Scan for the cell matching the given text and deliver its [x, y] coordinate at center. 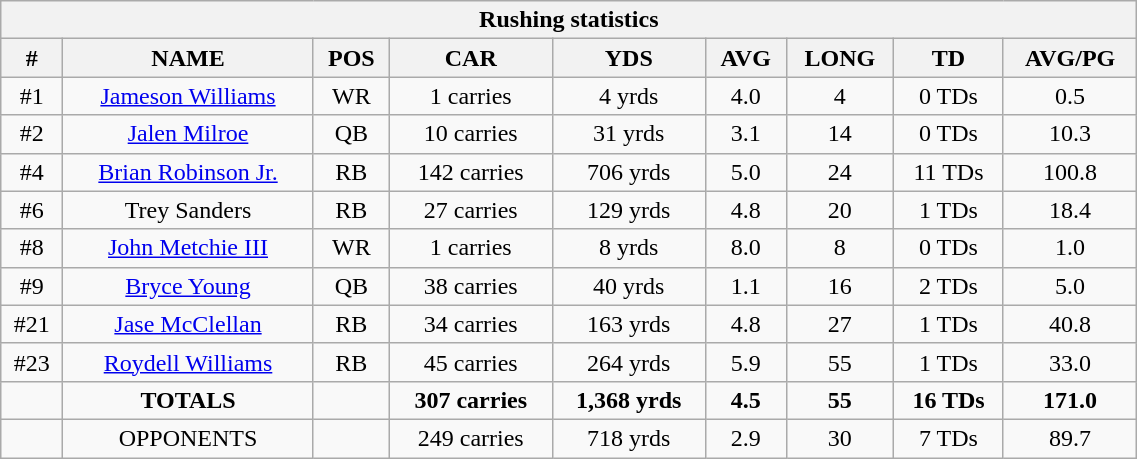
#2 [32, 134]
142 carries [470, 172]
7 TDs [949, 438]
AVG [746, 58]
38 carries [470, 286]
5.9 [746, 362]
163 yrds [628, 324]
24 [840, 172]
2.9 [746, 438]
4 yrds [628, 96]
307 carries [470, 400]
Rushing statistics [569, 20]
TD [949, 58]
4.0 [746, 96]
#1 [32, 96]
45 carries [470, 362]
1.0 [1070, 248]
40 yrds [628, 286]
Roydell Williams [188, 362]
TOTALS [188, 400]
171.0 [1070, 400]
0.5 [1070, 96]
100.8 [1070, 172]
27 carries [470, 210]
40.8 [1070, 324]
718 yrds [628, 438]
1.1 [746, 286]
249 carries [470, 438]
Bryce Young [188, 286]
#21 [32, 324]
20 [840, 210]
#6 [32, 210]
11 TDs [949, 172]
2 TDs [949, 286]
YDS [628, 58]
264 yrds [628, 362]
Jameson Williams [188, 96]
#9 [32, 286]
706 yrds [628, 172]
# [32, 58]
8.0 [746, 248]
27 [840, 324]
16 [840, 286]
8 [840, 248]
31 yrds [628, 134]
CAR [470, 58]
18.4 [1070, 210]
8 yrds [628, 248]
4 [840, 96]
Trey Sanders [188, 210]
Jalen Milroe [188, 134]
89.7 [1070, 438]
3.1 [746, 134]
1,368 yrds [628, 400]
33.0 [1070, 362]
10.3 [1070, 134]
4.5 [746, 400]
14 [840, 134]
John Metchie III [188, 248]
10 carries [470, 134]
#4 [32, 172]
16 TDs [949, 400]
30 [840, 438]
#8 [32, 248]
LONG [840, 58]
Jase McClellan [188, 324]
NAME [188, 58]
129 yrds [628, 210]
#23 [32, 362]
34 carries [470, 324]
Brian Robinson Jr. [188, 172]
AVG/PG [1070, 58]
OPPONENTS [188, 438]
POS [351, 58]
